Search for the cell housing the specified text and yield its (x, y) center coordinate. 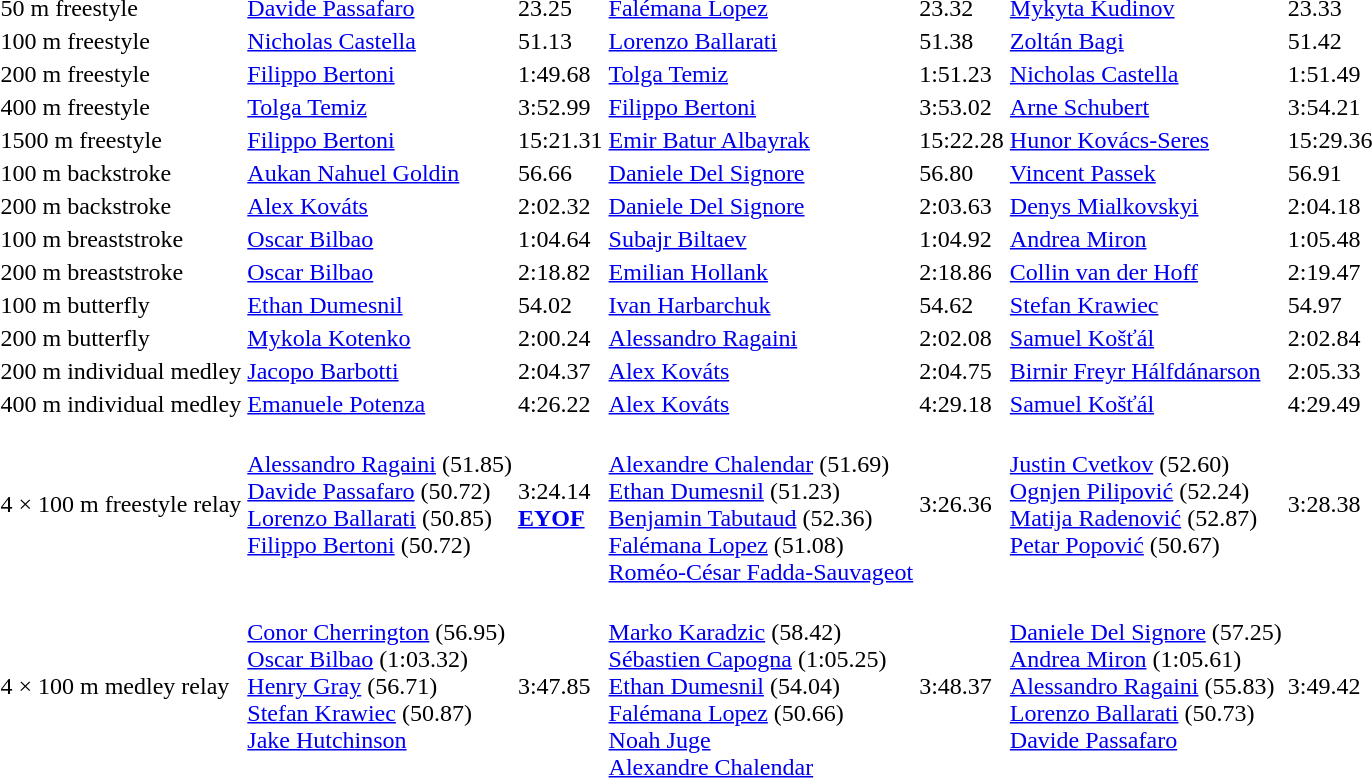
2:04.75 (962, 371)
Denys Mialkovskyi (1146, 206)
Ethan Dumesnil (380, 305)
2:18.82 (560, 272)
3:26.36 (962, 504)
1:04.92 (962, 239)
2:18.86 (962, 272)
4:29.18 (962, 404)
Zoltán Bagi (1146, 41)
Alessandro Ragaini (761, 338)
2:00.24 (560, 338)
54.62 (962, 305)
Lorenzo Ballarati (761, 41)
56.80 (962, 173)
Emanuele Potenza (380, 404)
15:22.28 (962, 140)
Justin Cvetkov (52.60)Ognjen Pilipović (52.24)Matija Radenović (52.87)Petar Popović (50.67) (1146, 504)
Ivan Harbarchuk (761, 305)
51.38 (962, 41)
Emilian Hollank (761, 272)
Emir Batur Albayrak (761, 140)
1:51.23 (962, 74)
Andrea Miron (1146, 239)
3:53.02 (962, 107)
2:02.08 (962, 338)
Alessandro Ragaini (51.85)Davide Passafaro (50.72)Lorenzo Ballarati (50.85)Filippo Bertoni (50.72) (380, 504)
Alexandre Chalendar (51.69)Ethan Dumesnil (51.23)Benjamin Tabutaud (52.36)Falémana Lopez (51.08)Roméo-César Fadda-Sauvageot (761, 504)
Subajr Biltaev (761, 239)
2:04.37 (560, 371)
56.66 (560, 173)
Jacopo Barbotti (380, 371)
Hunor Kovács-Seres (1146, 140)
Aukan Nahuel Goldin (380, 173)
Birnir Freyr Hálfdánarson (1146, 371)
4:26.22 (560, 404)
Stefan Krawiec (1146, 305)
1:49.68 (560, 74)
Collin van der Hoff (1146, 272)
51.13 (560, 41)
2:03.63 (962, 206)
54.02 (560, 305)
Mykola Kotenko (380, 338)
3:52.99 (560, 107)
1:04.64 (560, 239)
15:21.31 (560, 140)
2:02.32 (560, 206)
Arne Schubert (1146, 107)
3:24.14EYOF (560, 504)
Vincent Passek (1146, 173)
